Detect which cell encompasses the target text, then output its (x, y) center coordinate. 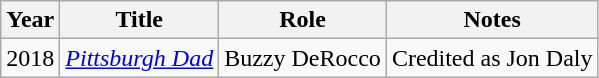
Credited as Jon Daly (492, 58)
Pittsburgh Dad (140, 58)
Notes (492, 20)
Title (140, 20)
2018 (30, 58)
Role (303, 20)
Year (30, 20)
Buzzy DeRocco (303, 58)
